Determine the [x, y] coordinate at the center of the cell enclosing the given text.  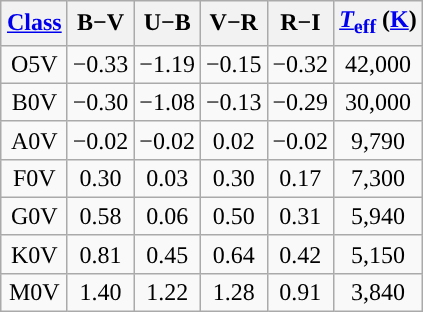
3,840 [378, 292]
−0.30 [100, 102]
1.22 [168, 292]
0.81 [100, 254]
−1.19 [168, 64]
O5V [34, 64]
U−B [168, 23]
0.42 [300, 254]
0.17 [300, 178]
B−V [100, 23]
7,300 [378, 178]
0.02 [234, 140]
F0V [34, 178]
K0V [34, 254]
5,150 [378, 254]
−1.08 [168, 102]
0.06 [168, 216]
0.31 [300, 216]
9,790 [378, 140]
−0.32 [300, 64]
0.03 [168, 178]
0.91 [300, 292]
B0V [34, 102]
5,940 [378, 216]
G0V [34, 216]
Teff (K) [378, 23]
42,000 [378, 64]
0.50 [234, 216]
0.64 [234, 254]
0.45 [168, 254]
1.40 [100, 292]
V−R [234, 23]
A0V [34, 140]
R−I [300, 23]
−0.13 [234, 102]
0.58 [100, 216]
1.28 [234, 292]
−0.15 [234, 64]
30,000 [378, 102]
Class [34, 23]
−0.29 [300, 102]
M0V [34, 292]
−0.33 [100, 64]
